Locate the cell with the specified text and output its (x, y) center coordinate. 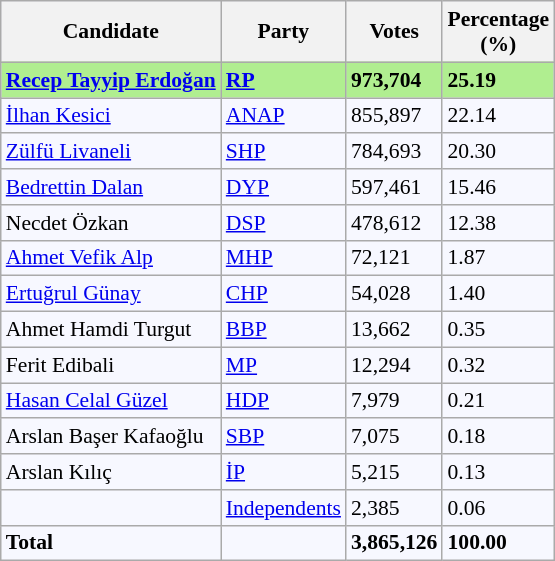
72,121 (394, 258)
ANAP (284, 116)
Percentage(%) (498, 32)
Ahmet Vefik Alp (111, 258)
13,662 (394, 330)
Zülfü Livaneli (111, 152)
Total (111, 543)
DSP (284, 223)
Party (284, 32)
CHP (284, 294)
RP (284, 80)
597,461 (394, 187)
0.13 (498, 472)
Votes (394, 32)
0.35 (498, 330)
MHP (284, 258)
DYP (284, 187)
İlhan Kesici (111, 116)
100.00 (498, 543)
Hasan Celal Güzel (111, 401)
İP (284, 472)
HDP (284, 401)
784,693 (394, 152)
Independents (284, 508)
12.38 (498, 223)
54,028 (394, 294)
1.40 (498, 294)
2,385 (394, 508)
22.14 (498, 116)
855,897 (394, 116)
Necdet Özkan (111, 223)
Candidate (111, 32)
Bedrettin Dalan (111, 187)
25.19 (498, 80)
BBP (284, 330)
0.21 (498, 401)
Ahmet Hamdi Turgut (111, 330)
3,865,126 (394, 543)
7,979 (394, 401)
Ertuğrul Günay (111, 294)
0.06 (498, 508)
5,215 (394, 472)
0.32 (498, 365)
7,075 (394, 437)
MP (284, 365)
SHP (284, 152)
1.87 (498, 258)
478,612 (394, 223)
12,294 (394, 365)
Arslan Başer Kafaoğlu (111, 437)
Recep Tayyip Erdoğan (111, 80)
20.30 (498, 152)
15.46 (498, 187)
Ferit Edibali (111, 365)
SBP (284, 437)
973,704 (394, 80)
0.18 (498, 437)
Arslan Kılıç (111, 472)
